Search for the cell housing the specified text and yield its (X, Y) center coordinate. 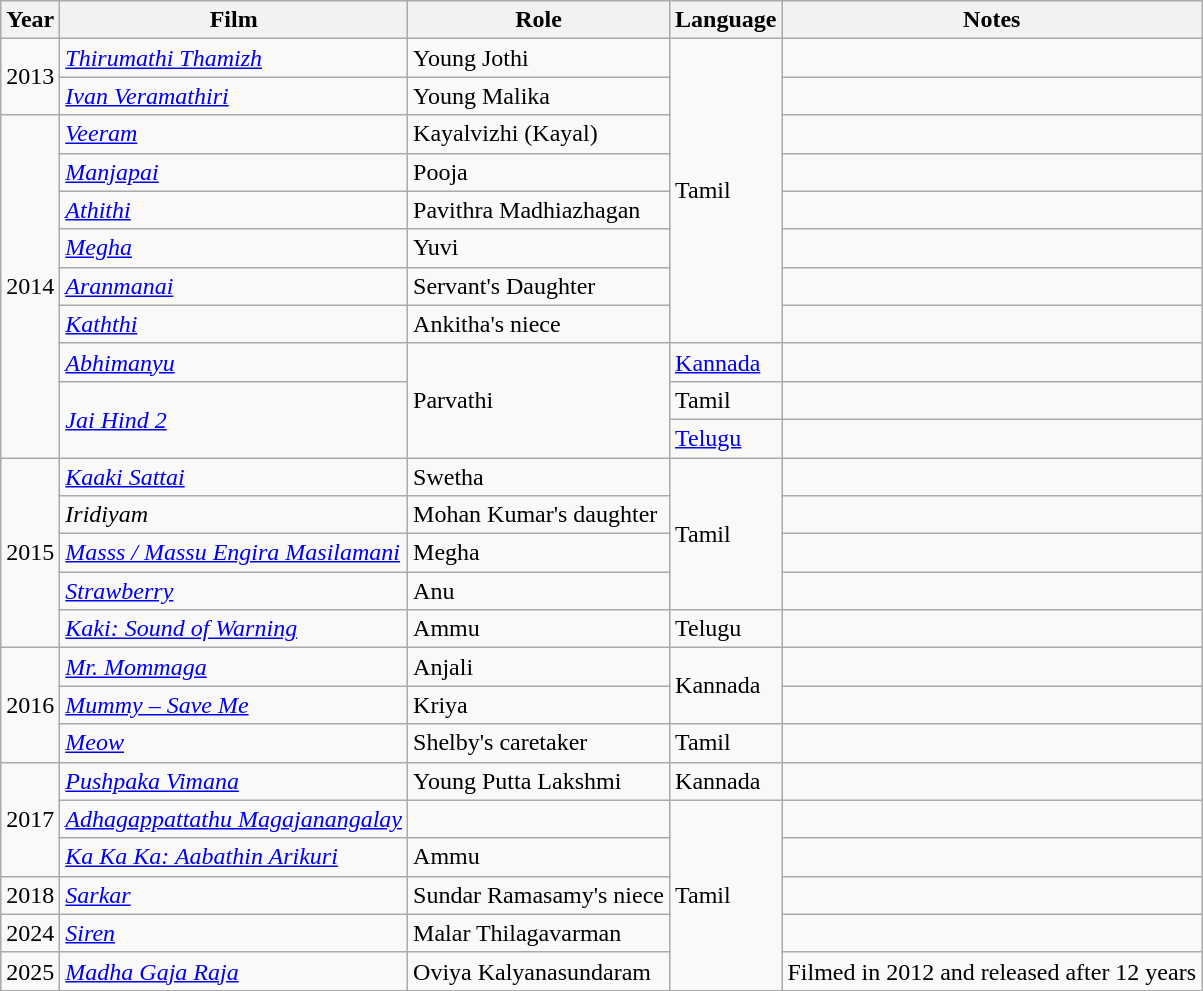
Mr. Mommaga (234, 667)
Year (30, 20)
Adhagappattathu Magajanangalay (234, 819)
Aranmanai (234, 286)
Film (234, 20)
2017 (30, 819)
Language (726, 20)
2024 (30, 933)
Shelby's caretaker (539, 743)
Sundar Ramasamy's niece (539, 895)
Servant's Daughter (539, 286)
Notes (992, 20)
Young Malika (539, 96)
Pushpaka Vimana (234, 781)
Pooja (539, 172)
Anjali (539, 667)
Oviya Kalyanasundaram (539, 971)
Iridiyam (234, 515)
Malar Thilagavarman (539, 933)
Masss / Massu Engira Masilamani (234, 553)
Mummy – Save Me (234, 705)
Abhimanyu (234, 362)
2013 (30, 77)
Manjapai (234, 172)
Mohan Kumar's daughter (539, 515)
Strawberry (234, 591)
Pavithra Madhiazhagan (539, 210)
2018 (30, 895)
Young Putta Lakshmi (539, 781)
Kaki: Sound of Warning (234, 629)
Sarkar (234, 895)
Siren (234, 933)
Athithi (234, 210)
Kaththi (234, 324)
Ka Ka Ka: Aabathin Arikuri (234, 857)
Madha Gaja Raja (234, 971)
Anu (539, 591)
Kriya (539, 705)
Ivan Veramathiri (234, 96)
Meow (234, 743)
Kaaki Sattai (234, 477)
Kayalvizhi (Kayal) (539, 134)
2015 (30, 553)
Young Jothi (539, 58)
Thirumathi Thamizh (234, 58)
Swetha (539, 477)
Parvathi (539, 400)
Veeram (234, 134)
Yuvi (539, 248)
2016 (30, 705)
Ankitha's niece (539, 324)
2014 (30, 286)
2025 (30, 971)
Jai Hind 2 (234, 419)
Role (539, 20)
Filmed in 2012 and released after 12 years (992, 971)
